Locate the cell with the specified text and output its (X, Y) center coordinate. 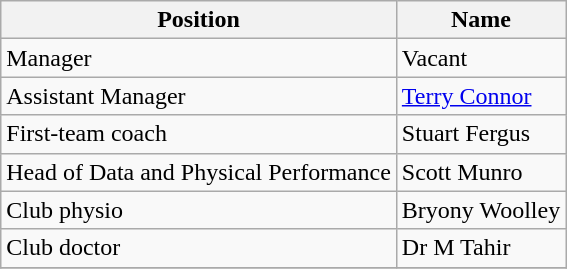
Scott Munro (480, 172)
Club physio (199, 210)
Assistant Manager (199, 96)
Dr M Tahir (480, 248)
First-team coach (199, 134)
Club doctor (199, 248)
Bryony Woolley (480, 210)
Vacant (480, 58)
Head of Data and Physical Performance (199, 172)
Name (480, 20)
Stuart Fergus (480, 134)
Terry Connor (480, 96)
Position (199, 20)
Manager (199, 58)
